Search for the cell housing the specified text and yield its [x, y] center coordinate. 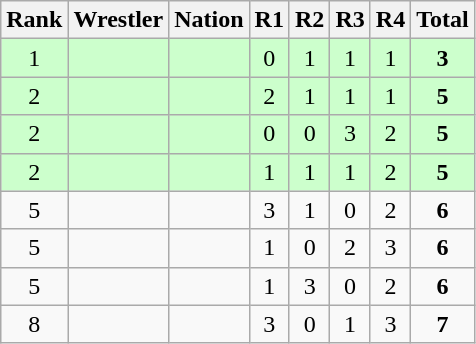
Total [443, 20]
R3 [350, 20]
Rank [34, 20]
Nation [209, 20]
Wrestler [118, 20]
R2 [309, 20]
R4 [390, 20]
R1 [269, 20]
7 [443, 324]
8 [34, 324]
